Detect which cell encompasses the target text, then output its (x, y) center coordinate. 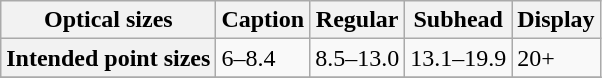
Intended point sizes (108, 58)
20+ (556, 58)
Subhead (458, 20)
Regular (358, 20)
Display (556, 20)
8.5–13.0 (358, 58)
13.1–19.9 (458, 58)
6–8.4 (263, 58)
Caption (263, 20)
Optical sizes (108, 20)
